Output the [X, Y] coordinate of the center of the cell containing the given text.  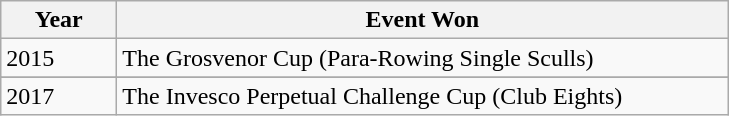
Event Won [422, 20]
2017 [59, 96]
The Grosvenor Cup (Para-Rowing Single Sculls) [422, 58]
2015 [59, 58]
The Invesco Perpetual Challenge Cup (Club Eights) [422, 96]
Year [59, 20]
